Provide the [x, y] coordinate of the cell's center where the given text is located.  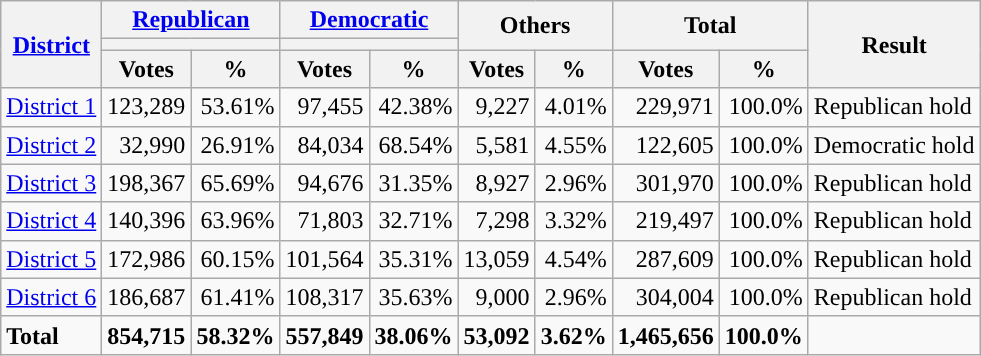
26.91% [236, 145]
District 3 [52, 183]
Republican [191, 20]
Democratic hold [894, 145]
63.96% [236, 221]
198,367 [146, 183]
123,289 [146, 107]
7,298 [496, 221]
32.71% [414, 221]
District [52, 44]
1,465,656 [666, 335]
53.61% [236, 107]
94,676 [324, 183]
53,092 [496, 335]
32,990 [146, 145]
Democratic [369, 20]
68.54% [414, 145]
13,059 [496, 259]
101,564 [324, 259]
38.06% [414, 335]
42.38% [414, 107]
9,227 [496, 107]
3.62% [574, 335]
172,986 [146, 259]
35.63% [414, 297]
65.69% [236, 183]
287,609 [666, 259]
140,396 [146, 221]
60.15% [236, 259]
58.32% [236, 335]
229,971 [666, 107]
4.54% [574, 259]
35.31% [414, 259]
4.01% [574, 107]
District 6 [52, 297]
District 4 [52, 221]
304,004 [666, 297]
31.35% [414, 183]
108,317 [324, 297]
186,687 [146, 297]
District 1 [52, 107]
5,581 [496, 145]
Result [894, 44]
District 5 [52, 259]
219,497 [666, 221]
9,000 [496, 297]
3.32% [574, 221]
84,034 [324, 145]
301,970 [666, 183]
557,849 [324, 335]
71,803 [324, 221]
Others [535, 26]
4.55% [574, 145]
8,927 [496, 183]
122,605 [666, 145]
854,715 [146, 335]
61.41% [236, 297]
97,455 [324, 107]
District 2 [52, 145]
